Search for the cell housing the specified text and yield its [X, Y] center coordinate. 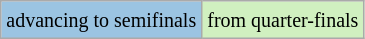
from quarter-finals [283, 20]
advancing to semifinals [102, 20]
